Output the (X, Y) coordinate of the center of the cell containing the given text.  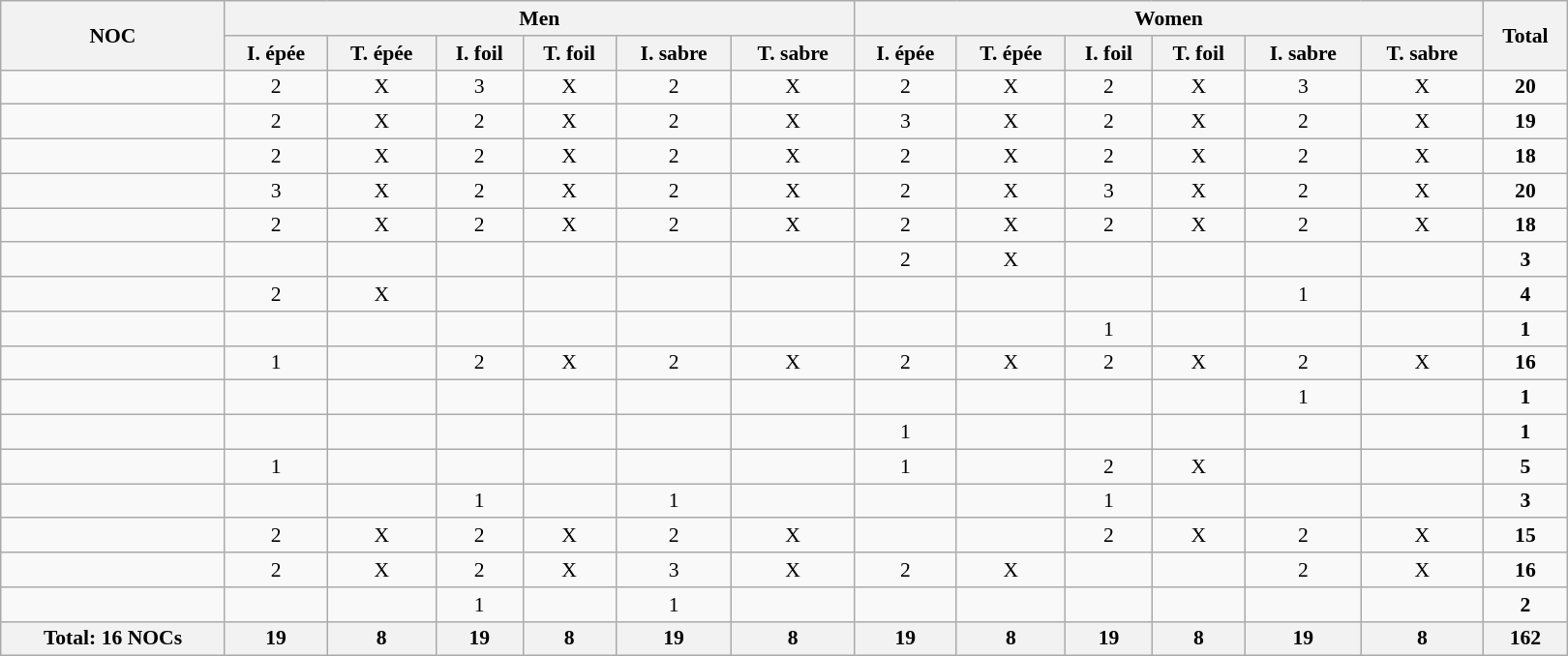
4 (1525, 294)
5 (1525, 466)
Total (1525, 35)
NOC (112, 35)
Women (1168, 18)
Men (539, 18)
Total: 16 NOCs (112, 639)
15 (1525, 536)
162 (1525, 639)
